Pinpoint the cell where the given text exists, returning its (x, y) midpoint coordinate. 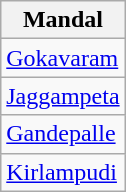
Kirlampudi (63, 172)
Gokavaram (63, 58)
Mandal (63, 20)
Jaggampeta (63, 96)
Gandepalle (63, 134)
